Find where the given text appears and provide that cell's center as [X, Y] coordinate. 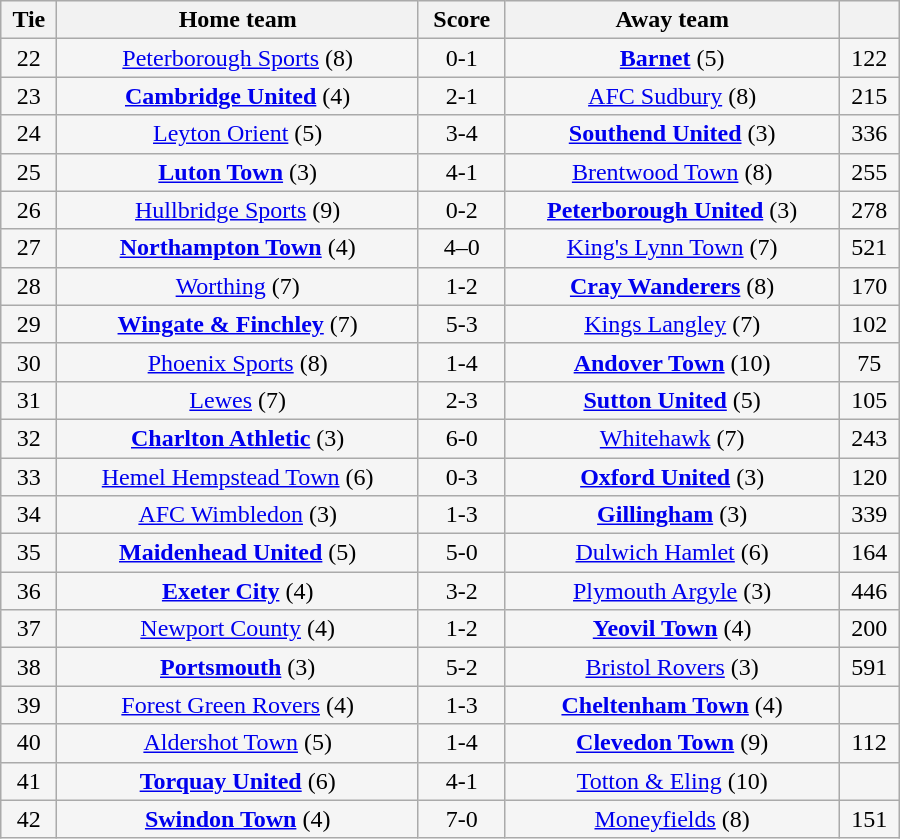
Newport County (4) [238, 629]
2-1 [462, 96]
112 [869, 743]
24 [29, 134]
278 [869, 210]
120 [869, 477]
200 [869, 629]
Bristol Rovers (3) [672, 667]
105 [869, 400]
Barnet (5) [672, 58]
Oxford United (3) [672, 477]
Tie [29, 20]
Away team [672, 20]
Gillingham (3) [672, 515]
102 [869, 324]
75 [869, 362]
4–0 [462, 248]
Moneyfields (8) [672, 819]
Dulwich Hamlet (6) [672, 553]
0-2 [462, 210]
Southend United (3) [672, 134]
Hullbridge Sports (9) [238, 210]
Score [462, 20]
Portsmouth (3) [238, 667]
22 [29, 58]
Lewes (7) [238, 400]
AFC Sudbury (8) [672, 96]
Totton & Eling (10) [672, 781]
27 [29, 248]
Sutton United (5) [672, 400]
Luton Town (3) [238, 172]
Home team [238, 20]
Cray Wanderers (8) [672, 286]
Andover Town (10) [672, 362]
33 [29, 477]
Yeovil Town (4) [672, 629]
Whitehawk (7) [672, 438]
Aldershot Town (5) [238, 743]
42 [29, 819]
151 [869, 819]
215 [869, 96]
Peterborough United (3) [672, 210]
41 [29, 781]
521 [869, 248]
5-2 [462, 667]
29 [29, 324]
Forest Green Rovers (4) [238, 705]
40 [29, 743]
King's Lynn Town (7) [672, 248]
Leyton Orient (5) [238, 134]
3-4 [462, 134]
Charlton Athletic (3) [238, 438]
30 [29, 362]
0-1 [462, 58]
Peterborough Sports (8) [238, 58]
Kings Langley (7) [672, 324]
34 [29, 515]
39 [29, 705]
AFC Wimbledon (3) [238, 515]
122 [869, 58]
31 [29, 400]
Cambridge United (4) [238, 96]
35 [29, 553]
7-0 [462, 819]
Cheltenham Town (4) [672, 705]
Torquay United (6) [238, 781]
591 [869, 667]
5-0 [462, 553]
Clevedon Town (9) [672, 743]
Northampton Town (4) [238, 248]
336 [869, 134]
6-0 [462, 438]
0-3 [462, 477]
Brentwood Town (8) [672, 172]
243 [869, 438]
28 [29, 286]
32 [29, 438]
Wingate & Finchley (7) [238, 324]
2-3 [462, 400]
37 [29, 629]
38 [29, 667]
170 [869, 286]
Hemel Hempstead Town (6) [238, 477]
164 [869, 553]
23 [29, 96]
Swindon Town (4) [238, 819]
3-2 [462, 591]
Maidenhead United (5) [238, 553]
255 [869, 172]
25 [29, 172]
36 [29, 591]
26 [29, 210]
339 [869, 515]
5-3 [462, 324]
Phoenix Sports (8) [238, 362]
Plymouth Argyle (3) [672, 591]
Exeter City (4) [238, 591]
Worthing (7) [238, 286]
446 [869, 591]
